Return (x, y) of the center of cell containing provided text 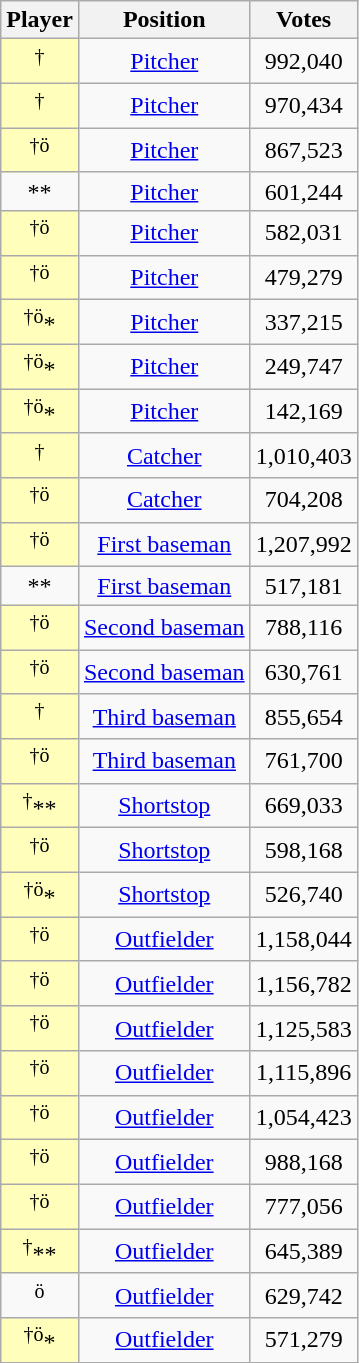
630,761 (304, 672)
645,389 (304, 1252)
704,208 (304, 500)
337,215 (304, 322)
669,033 (304, 806)
Position (164, 20)
Votes (304, 20)
761,700 (304, 762)
582,031 (304, 234)
988,168 (304, 1162)
517,181 (304, 586)
992,040 (304, 62)
598,168 (304, 850)
601,244 (304, 191)
1,158,044 (304, 940)
1,156,782 (304, 984)
1,054,423 (304, 1118)
788,116 (304, 628)
629,742 (304, 1296)
Player (40, 20)
142,169 (304, 412)
1,010,403 (304, 456)
1,115,896 (304, 1074)
ö (40, 1296)
970,434 (304, 106)
479,279 (304, 278)
1,207,992 (304, 544)
1,125,583 (304, 1028)
867,523 (304, 150)
249,747 (304, 366)
855,654 (304, 716)
571,279 (304, 1340)
777,056 (304, 1206)
526,740 (304, 894)
